Search for the cell housing the specified text and yield its (X, Y) center coordinate. 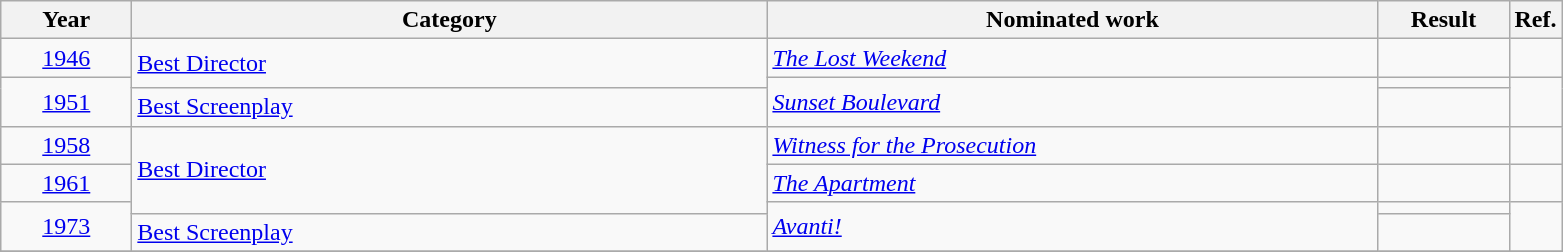
1951 (66, 102)
Ref. (1536, 20)
The Lost Weekend (1072, 58)
Category (450, 20)
Sunset Boulevard (1072, 102)
1961 (66, 183)
Year (66, 20)
Avanti! (1072, 226)
Witness for the Prosecution (1072, 145)
The Apartment (1072, 183)
1973 (66, 226)
1946 (66, 58)
1958 (66, 145)
Result (1444, 20)
Nominated work (1072, 20)
